Determine the [X, Y] coordinate at the center of the cell enclosing the given text.  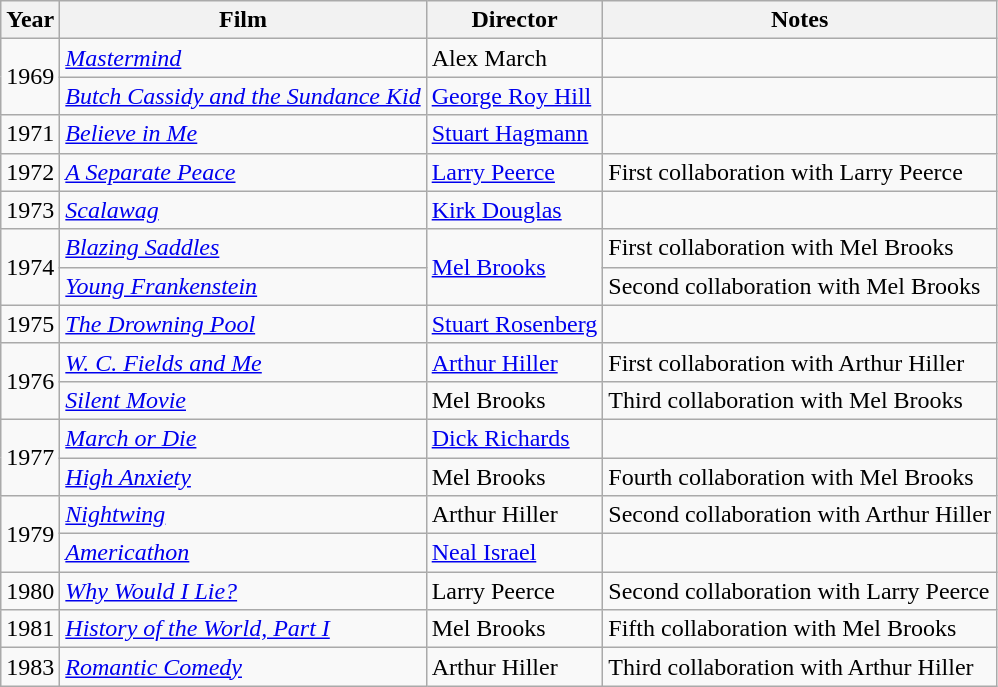
Dick Richards [514, 438]
Young Frankenstein [243, 286]
History of the World, Part I [243, 629]
Second collaboration with Arthur Hiller [800, 515]
The Drowning Pool [243, 324]
1975 [30, 324]
1972 [30, 172]
Third collaboration with Arthur Hiller [800, 667]
George Roy Hill [514, 96]
1983 [30, 667]
Silent Movie [243, 400]
1980 [30, 591]
Nightwing [243, 515]
1973 [30, 210]
Blazing Saddles [243, 248]
Year [30, 20]
Fourth collaboration with Mel Brooks [800, 477]
March or Die [243, 438]
Scalawag [243, 210]
High Anxiety [243, 477]
1981 [30, 629]
Film [243, 20]
Director [514, 20]
Alex March [514, 58]
Stuart Rosenberg [514, 324]
1979 [30, 534]
Second collaboration with Larry Peerce [800, 591]
1977 [30, 457]
Americathon [243, 553]
Notes [800, 20]
Third collaboration with Mel Brooks [800, 400]
Fifth collaboration with Mel Brooks [800, 629]
1976 [30, 381]
Neal Israel [514, 553]
W. C. Fields and Me [243, 362]
1971 [30, 134]
Romantic Comedy [243, 667]
Stuart Hagmann [514, 134]
1974 [30, 267]
Kirk Douglas [514, 210]
Butch Cassidy and the Sundance Kid [243, 96]
First collaboration with Larry Peerce [800, 172]
A Separate Peace [243, 172]
Mastermind [243, 58]
Second collaboration with Mel Brooks [800, 286]
Why Would I Lie? [243, 591]
1969 [30, 77]
First collaboration with Mel Brooks [800, 248]
Believe in Me [243, 134]
First collaboration with Arthur Hiller [800, 362]
